Identify which cell holds the provided text, then report its (X, Y) central coordinate. 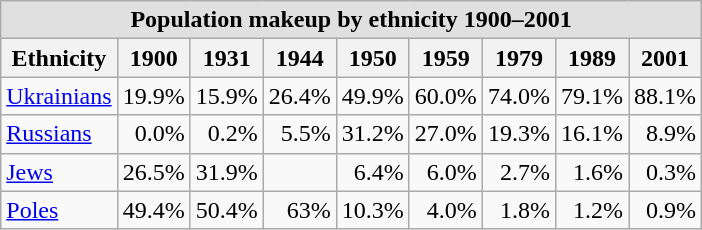
1.2% (592, 210)
1989 (592, 58)
50.4% (226, 210)
79.1% (592, 96)
31.9% (226, 172)
2001 (664, 58)
1944 (300, 58)
2.7% (518, 172)
26.4% (300, 96)
1959 (446, 58)
Jews (59, 172)
15.9% (226, 96)
6.0% (446, 172)
4.0% (446, 210)
0.2% (226, 134)
0.0% (154, 134)
27.0% (446, 134)
Ethnicity (59, 58)
19.3% (518, 134)
16.1% (592, 134)
1.6% (592, 172)
63% (300, 210)
19.9% (154, 96)
Poles (59, 210)
1950 (372, 58)
49.4% (154, 210)
49.9% (372, 96)
Ukrainians (59, 96)
Population makeup by ethnicity 1900–2001 (352, 20)
6.4% (372, 172)
10.3% (372, 210)
60.0% (446, 96)
1900 (154, 58)
Russians (59, 134)
74.0% (518, 96)
0.9% (664, 210)
26.5% (154, 172)
1979 (518, 58)
1.8% (518, 210)
1931 (226, 58)
88.1% (664, 96)
0.3% (664, 172)
31.2% (372, 134)
5.5% (300, 134)
8.9% (664, 134)
